Return the (X, Y) coordinate for the center point of the cell that contains the specified text.  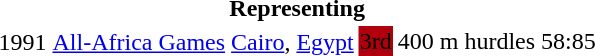
400 m hurdles (466, 41)
3rd (376, 41)
